Capture the cell that displays the provided text and extract its (x, y) central coordinate. 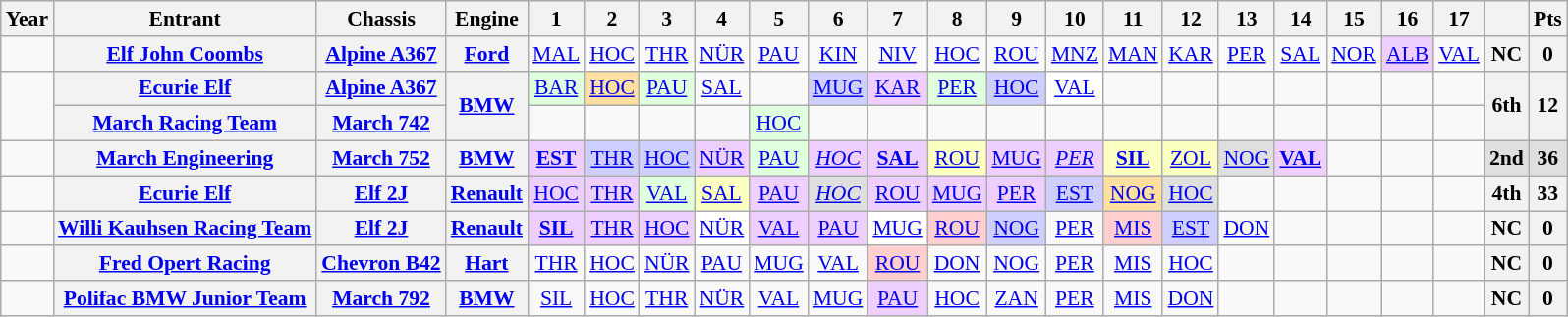
5 (778, 19)
3 (667, 19)
NIV (898, 54)
16 (1407, 19)
2nd (1507, 159)
Elf John Coombs (185, 54)
10 (1075, 19)
ZOL (1191, 159)
36 (1548, 159)
7 (898, 19)
Entrant (185, 19)
4 (722, 19)
Chassis (381, 19)
March 742 (381, 124)
March 752 (381, 159)
MAN (1134, 54)
33 (1548, 193)
4th (1507, 193)
13 (1246, 19)
Year (28, 19)
1 (556, 19)
14 (1301, 19)
KIN (839, 54)
11 (1134, 19)
2 (612, 19)
NOR (1354, 54)
March 792 (381, 298)
March Engineering (185, 159)
Willi Kauhsen Racing Team (185, 229)
Fred Opert Racing (185, 264)
Engine (487, 19)
Polifac BMW Junior Team (185, 298)
Pts (1548, 19)
MNZ (1075, 54)
8 (957, 19)
BAR (556, 88)
9 (1016, 19)
March Racing Team (185, 124)
15 (1354, 19)
ZAN (1016, 298)
Chevron B42 (381, 264)
Hart (487, 264)
6th (1507, 106)
Ford (487, 54)
6 (839, 19)
MAL (556, 54)
ALB (1407, 54)
17 (1459, 19)
